Search for the cell housing the specified text and yield its (x, y) center coordinate. 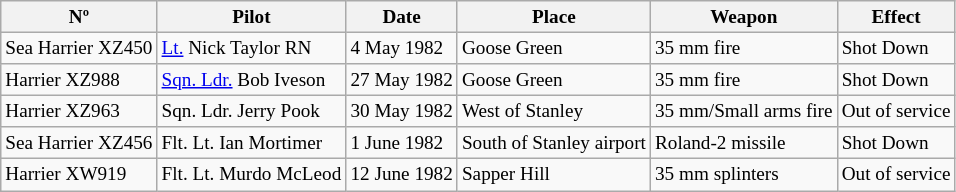
Sapper Hill (554, 175)
Lt. Nick Taylor RN (252, 48)
Sqn. Ldr. Bob Iveson (252, 80)
Weapon (744, 17)
4 May 1982 (402, 48)
Sqn. Ldr. Jerry Pook (252, 111)
12 June 1982 (402, 175)
Harrier XZ963 (79, 111)
Roland-2 missile (744, 143)
35 mm splinters (744, 175)
Date (402, 17)
Harrier XZ988 (79, 80)
Flt. Lt. Ian Mortimer (252, 143)
Harrier XW919 (79, 175)
Sea Harrier XZ450 (79, 48)
27 May 1982 (402, 80)
South of Stanley airport (554, 143)
Nº (79, 17)
1 June 1982 (402, 143)
30 May 1982 (402, 111)
Effect (896, 17)
Place (554, 17)
Sea Harrier XZ456 (79, 143)
Pilot (252, 17)
Flt. Lt. Murdo McLeod (252, 175)
35 mm/Small arms fire (744, 111)
West of Stanley (554, 111)
